Provide the [X, Y] coordinate of the cell's center where the given text is located.  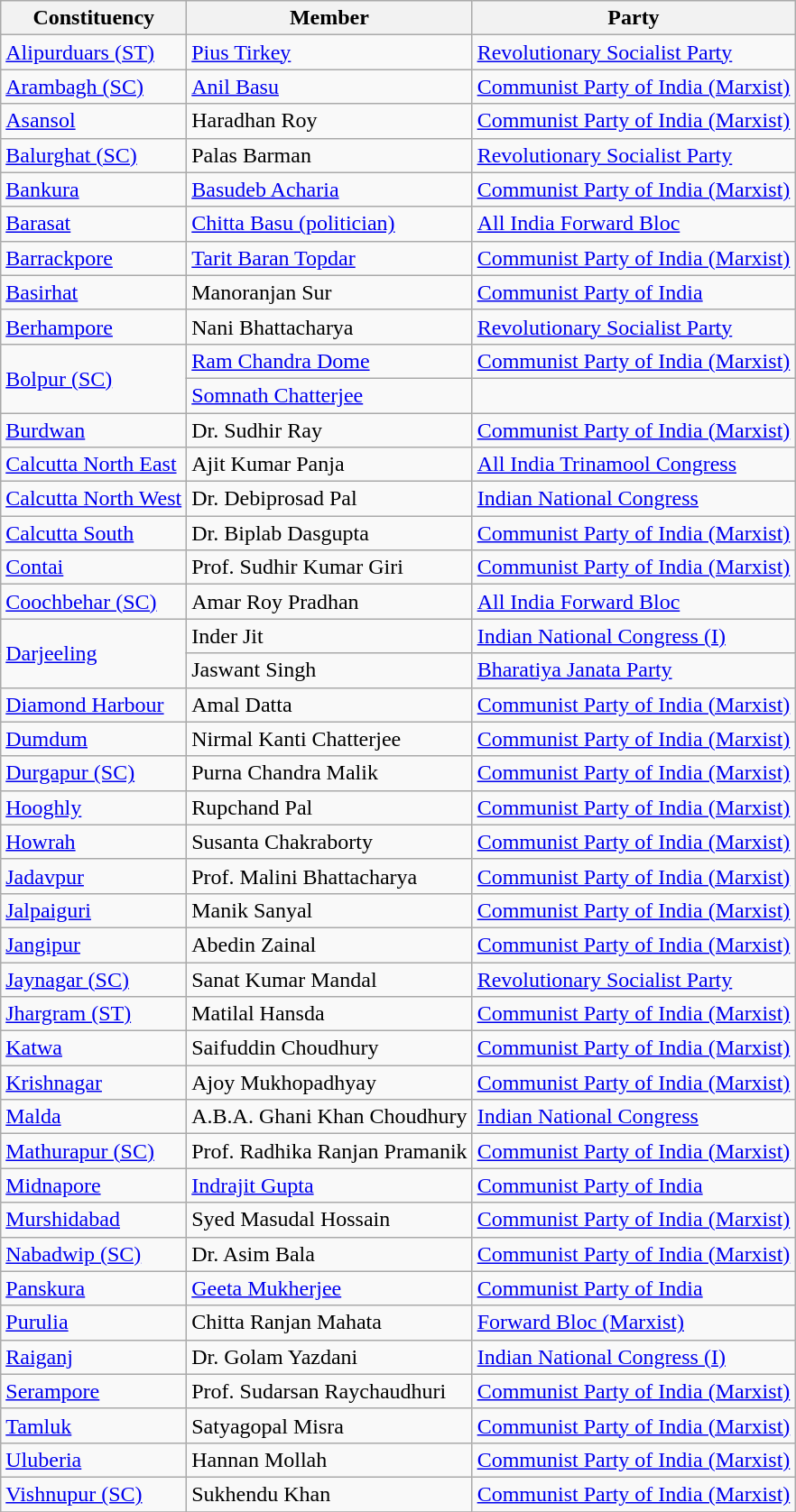
Arambagh (SC) [94, 87]
Bankura [94, 189]
A.B.A. Ghani Khan Choudhury [329, 1117]
Ram Chandra Dome [329, 361]
Balurghat (SC) [94, 155]
Bolpur (SC) [94, 378]
Amar Roy Pradhan [329, 602]
Diamond Harbour [94, 705]
Inder Jit [329, 636]
Coochbehar (SC) [94, 602]
Manik Sanyal [329, 910]
Satyagopal Misra [329, 1425]
Contai [94, 567]
Syed Masudal Hossain [329, 1220]
Panskura [94, 1288]
Jaswant Singh [329, 670]
Durgapur (SC) [94, 773]
Asansol [94, 121]
Palas Barman [329, 155]
Prof. Malini Bhattacharya [329, 876]
Geeta Mukherjee [329, 1288]
Mathurapur (SC) [94, 1151]
Raiganj [94, 1357]
Jalpaiguri [94, 910]
All India Trinamool Congress [634, 465]
Prof. Radhika Ranjan Pramanik [329, 1151]
Jaynagar (SC) [94, 979]
Prof. Sudhir Kumar Giri [329, 567]
Abedin Zainal [329, 945]
Dr. Sudhir Ray [329, 430]
Ajit Kumar Panja [329, 465]
Amal Datta [329, 705]
Jangipur [94, 945]
Katwa [94, 1048]
Saifuddin Choudhury [329, 1048]
Berhampore [94, 327]
Sanat Kumar Mandal [329, 979]
Serampore [94, 1391]
Hannan Mollah [329, 1460]
Dr. Biplab Dasgupta [329, 533]
Chitta Basu (politician) [329, 224]
Hooghly [94, 807]
Nirmal Kanti Chatterjee [329, 739]
Forward Bloc (Marxist) [634, 1323]
Pius Tirkey [329, 52]
Krishnagar [94, 1083]
Somnath Chatterjee [329, 395]
Haradhan Roy [329, 121]
Purulia [94, 1323]
Prof. Sudarsan Raychaudhuri [329, 1391]
Barrackpore [94, 258]
Tarit Baran Topdar [329, 258]
Susanta Chakraborty [329, 842]
Calcutta North East [94, 465]
Calcutta South [94, 533]
Indrajit Gupta [329, 1185]
Howrah [94, 842]
Sukhendu Khan [329, 1494]
Nabadwip (SC) [94, 1254]
Malda [94, 1117]
Dr. Debiprosad Pal [329, 499]
Calcutta North West [94, 499]
Purna Chandra Malik [329, 773]
Darjeeling [94, 653]
Midnapore [94, 1185]
Nani Bhattacharya [329, 327]
Jhargram (ST) [94, 1014]
Dr. Golam Yazdani [329, 1357]
Dumdum [94, 739]
Dr. Asim Bala [329, 1254]
Tamluk [94, 1425]
Alipurduars (ST) [94, 52]
Member [329, 18]
Anil Basu [329, 87]
Ajoy Mukhopadhyay [329, 1083]
Jadavpur [94, 876]
Murshidabad [94, 1220]
Bharatiya Janata Party [634, 670]
Constituency [94, 18]
Manoranjan Sur [329, 292]
Rupchand Pal [329, 807]
Party [634, 18]
Burdwan [94, 430]
Basudeb Acharia [329, 189]
Matilal Hansda [329, 1014]
Chitta Ranjan Mahata [329, 1323]
Basirhat [94, 292]
Barasat [94, 224]
Uluberia [94, 1460]
Vishnupur (SC) [94, 1494]
